Pinpoint the cell where the given text exists, returning its [X, Y] midpoint coordinate. 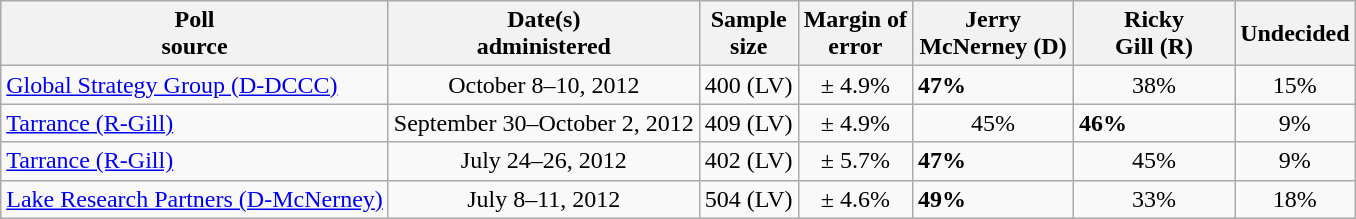
Pollsource [195, 34]
504 (LV) [748, 199]
402 (LV) [748, 161]
Date(s)administered [544, 34]
JerryMcNerney (D) [994, 34]
Margin oferror [855, 34]
38% [1154, 85]
October 8–10, 2012 [544, 85]
Global Strategy Group (D-DCCC) [195, 85]
49% [994, 199]
18% [1295, 199]
400 (LV) [748, 85]
September 30–October 2, 2012 [544, 123]
Undecided [1295, 34]
Samplesize [748, 34]
± 4.6% [855, 199]
46% [1154, 123]
15% [1295, 85]
409 (LV) [748, 123]
33% [1154, 199]
RickyGill (R) [1154, 34]
July 8–11, 2012 [544, 199]
July 24–26, 2012 [544, 161]
± 5.7% [855, 161]
Lake Research Partners (D-McNerney) [195, 199]
